Detect which cell encompasses the target text, then output its [x, y] center coordinate. 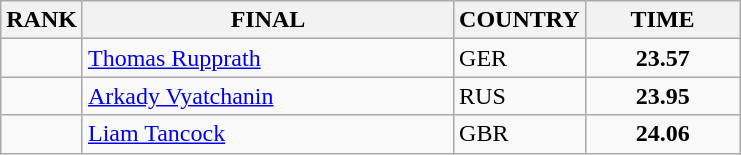
23.57 [662, 58]
Thomas Rupprath [268, 58]
COUNTRY [520, 20]
23.95 [662, 96]
GER [520, 58]
FINAL [268, 20]
Arkady Vyatchanin [268, 96]
RUS [520, 96]
Liam Tancock [268, 134]
TIME [662, 20]
GBR [520, 134]
24.06 [662, 134]
RANK [42, 20]
